Detect which cell encompasses the target text, then output its (X, Y) center coordinate. 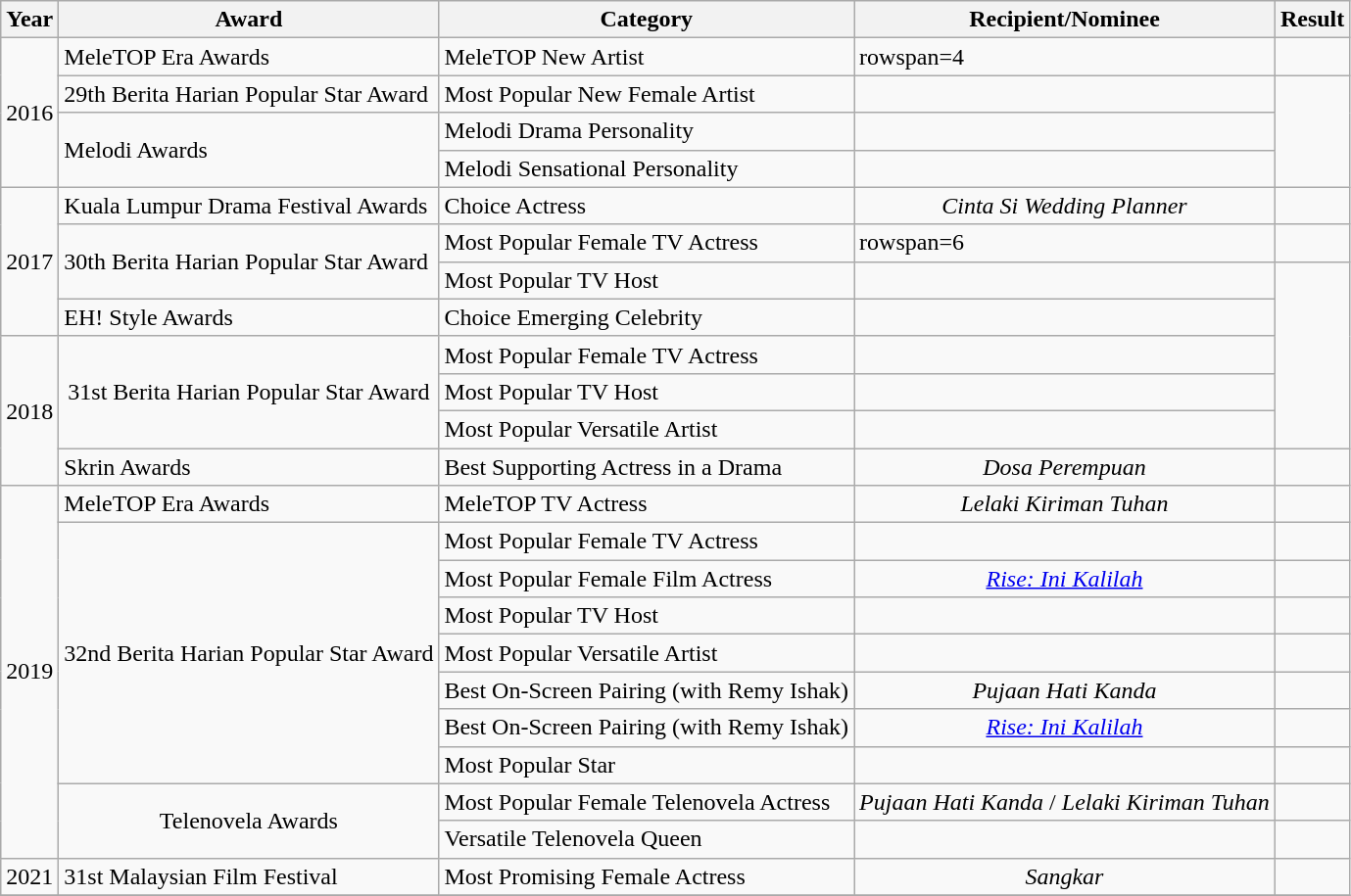
Most Popular New Female Artist (647, 94)
Most Promising Female Actress (647, 876)
Most Popular Female Film Actress (647, 579)
Award (249, 20)
2017 (29, 261)
2018 (29, 410)
Melodi Sensational Personality (647, 168)
Most Popular Female Telenovela Actress (647, 802)
Recipient/Nominee (1065, 20)
Skrin Awards (249, 467)
Melodi Awards (249, 150)
30th Berita Harian Popular Star Award (249, 261)
31st Berita Harian Popular Star Award (249, 392)
Year (29, 20)
Kuala Lumpur Drama Festival Awards (249, 206)
rowspan=6 (1065, 243)
Sangkar (1065, 876)
2016 (29, 113)
Cinta Si Wedding Planner (1065, 206)
Pujaan Hati Kanda (1065, 690)
32nd Berita Harian Popular Star Award (249, 653)
2019 (29, 672)
Telenovela Awards (249, 821)
Category (647, 20)
MeleTOP New Artist (647, 57)
Best Supporting Actress in a Drama (647, 467)
31st Malaysian Film Festival (249, 876)
Versatile Telenovela Queen (647, 839)
MeleTOP TV Actress (647, 504)
Dosa Perempuan (1065, 467)
29th Berita Harian Popular Star Award (249, 94)
rowspan=4 (1065, 57)
Choice Actress (647, 206)
Result (1312, 20)
2021 (29, 876)
Lelaki Kiriman Tuhan (1065, 504)
EH! Style Awards (249, 317)
Choice Emerging Celebrity (647, 317)
Pujaan Hati Kanda / Lelaki Kiriman Tuhan (1065, 802)
Melodi Drama Personality (647, 131)
Most Popular Star (647, 765)
